Find where the given text appears and provide that cell's center as [X, Y] coordinate. 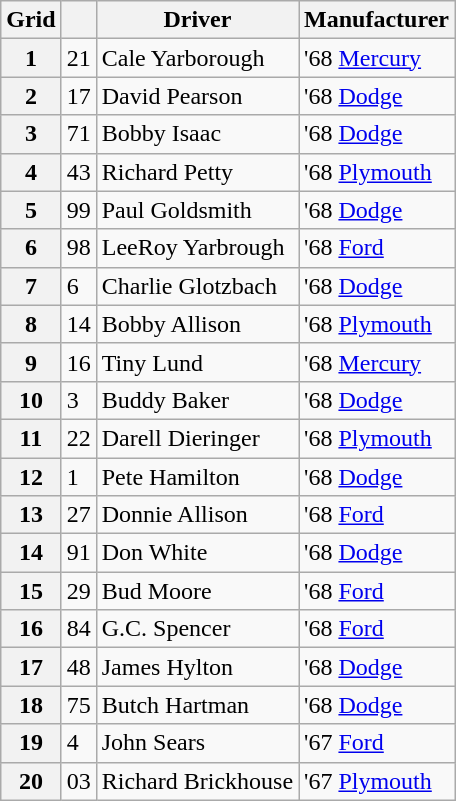
Butch Hartman [197, 705]
22 [78, 438]
LeeRoy Yarbrough [197, 248]
43 [78, 172]
Pete Hamilton [197, 477]
Richard Brickhouse [197, 781]
84 [78, 629]
15 [31, 591]
Bud Moore [197, 591]
03 [78, 781]
'67 Plymouth [377, 781]
75 [78, 705]
Bobby Isaac [197, 134]
Buddy Baker [197, 400]
21 [78, 58]
Tiny Lund [197, 362]
Grid [31, 20]
8 [31, 324]
48 [78, 667]
Charlie Glotzbach [197, 286]
John Sears [197, 743]
5 [31, 210]
12 [31, 477]
13 [31, 515]
7 [31, 286]
18 [31, 705]
G.C. Spencer [197, 629]
Donnie Allison [197, 515]
'67 Ford [377, 743]
Darell Dieringer [197, 438]
71 [78, 134]
10 [31, 400]
27 [78, 515]
91 [78, 553]
Don White [197, 553]
99 [78, 210]
11 [31, 438]
9 [31, 362]
Manufacturer [377, 20]
98 [78, 248]
19 [31, 743]
Driver [197, 20]
20 [31, 781]
Paul Goldsmith [197, 210]
Cale Yarborough [197, 58]
Richard Petty [197, 172]
29 [78, 591]
Bobby Allison [197, 324]
David Pearson [197, 96]
2 [31, 96]
James Hylton [197, 667]
